From the cell containing the given text, extract its center point as [X, Y] coordinate. 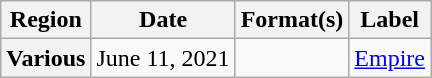
June 11, 2021 [163, 58]
Empire [390, 58]
Date [163, 20]
Label [390, 20]
Region [46, 20]
Various [46, 58]
Format(s) [292, 20]
